Locate the cell with the specified text and output its [X, Y] center coordinate. 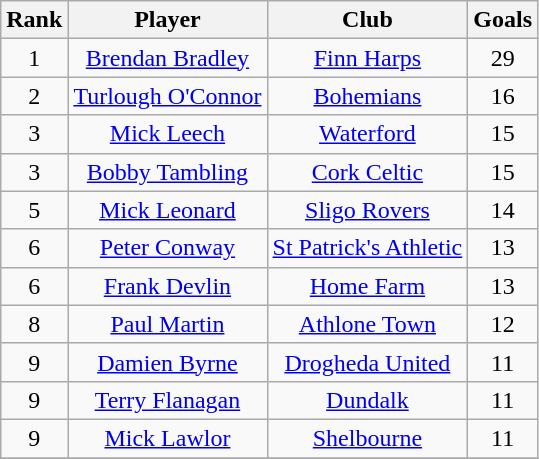
Drogheda United [368, 362]
Brendan Bradley [168, 58]
Bohemians [368, 96]
5 [34, 210]
Player [168, 20]
Athlone Town [368, 324]
Mick Leech [168, 134]
Turlough O'Connor [168, 96]
1 [34, 58]
Shelbourne [368, 438]
Dundalk [368, 400]
Terry Flanagan [168, 400]
Mick Leonard [168, 210]
Bobby Tambling [168, 172]
Peter Conway [168, 248]
Home Farm [368, 286]
16 [503, 96]
St Patrick's Athletic [368, 248]
Mick Lawlor [168, 438]
Cork Celtic [368, 172]
Goals [503, 20]
12 [503, 324]
Damien Byrne [168, 362]
Club [368, 20]
2 [34, 96]
Frank Devlin [168, 286]
Rank [34, 20]
Waterford [368, 134]
29 [503, 58]
14 [503, 210]
Sligo Rovers [368, 210]
Paul Martin [168, 324]
Finn Harps [368, 58]
8 [34, 324]
